Output the [x, y] coordinate of the center of the cell containing the given text.  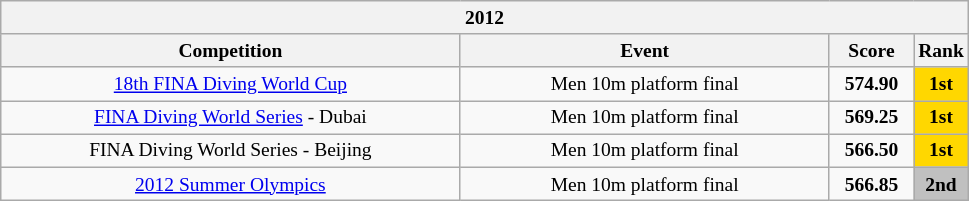
18th FINA Diving World Cup [230, 84]
566.85 [871, 184]
2nd [942, 184]
574.90 [871, 84]
FINA Diving World Series - Dubai [230, 118]
2012 Summer Olympics [230, 184]
Event [644, 50]
2012 [485, 18]
569.25 [871, 118]
Competition [230, 50]
566.50 [871, 150]
Score [871, 50]
Rank [942, 50]
FINA Diving World Series - Beijing [230, 150]
